Extract the (X, Y) coordinate from the center of the cell holding the provided text.  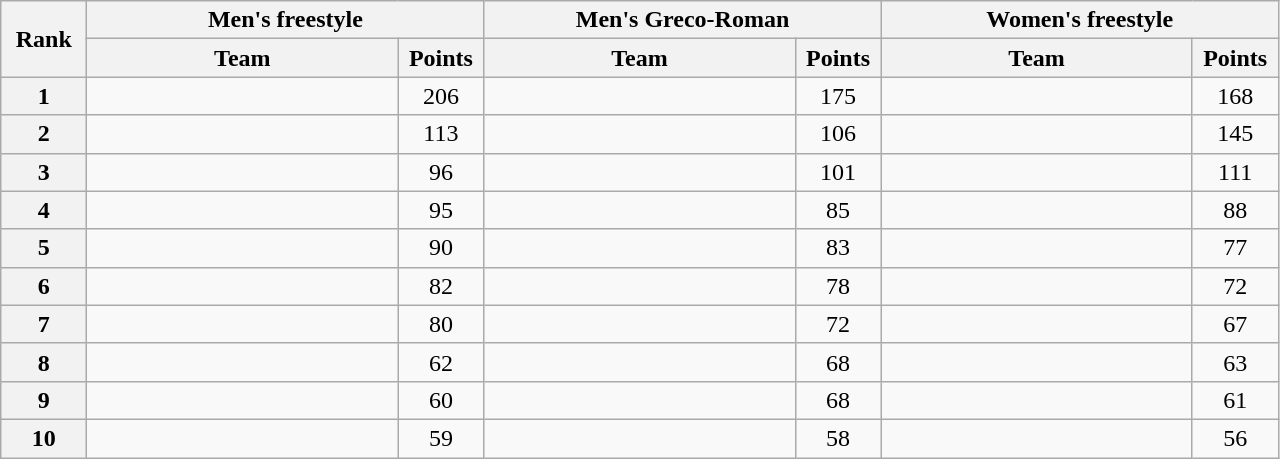
95 (441, 210)
4 (44, 210)
101 (838, 172)
1 (44, 96)
63 (1235, 362)
83 (838, 248)
2 (44, 134)
61 (1235, 400)
60 (441, 400)
9 (44, 400)
111 (1235, 172)
206 (441, 96)
58 (838, 438)
77 (1235, 248)
5 (44, 248)
96 (441, 172)
80 (441, 324)
85 (838, 210)
145 (1235, 134)
56 (1235, 438)
3 (44, 172)
Men's Greco-Roman (682, 20)
82 (441, 286)
88 (1235, 210)
7 (44, 324)
Women's freestyle (1080, 20)
8 (44, 362)
78 (838, 286)
59 (441, 438)
Rank (44, 39)
62 (441, 362)
168 (1235, 96)
10 (44, 438)
106 (838, 134)
67 (1235, 324)
175 (838, 96)
90 (441, 248)
113 (441, 134)
Men's freestyle (286, 20)
6 (44, 286)
